Identify which cell holds the provided text, then report its [x, y] central coordinate. 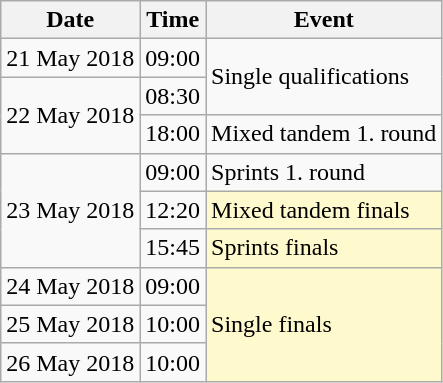
Single finals [324, 324]
Date [70, 20]
15:45 [173, 248]
23 May 2018 [70, 210]
Mixed tandem 1. round [324, 134]
22 May 2018 [70, 115]
08:30 [173, 96]
25 May 2018 [70, 324]
12:20 [173, 210]
Sprints finals [324, 248]
21 May 2018 [70, 58]
26 May 2018 [70, 362]
24 May 2018 [70, 286]
Single qualifications [324, 77]
Event [324, 20]
Time [173, 20]
Mixed tandem finals [324, 210]
Sprints 1. round [324, 172]
18:00 [173, 134]
